Search for the cell housing the specified text and yield its (X, Y) center coordinate. 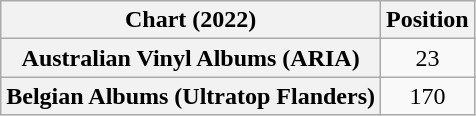
Position (428, 20)
170 (428, 96)
Belgian Albums (Ultratop Flanders) (191, 96)
23 (428, 58)
Australian Vinyl Albums (ARIA) (191, 58)
Chart (2022) (191, 20)
